For the text-containing cell, return its midpoint in [x, y] coordinate format. 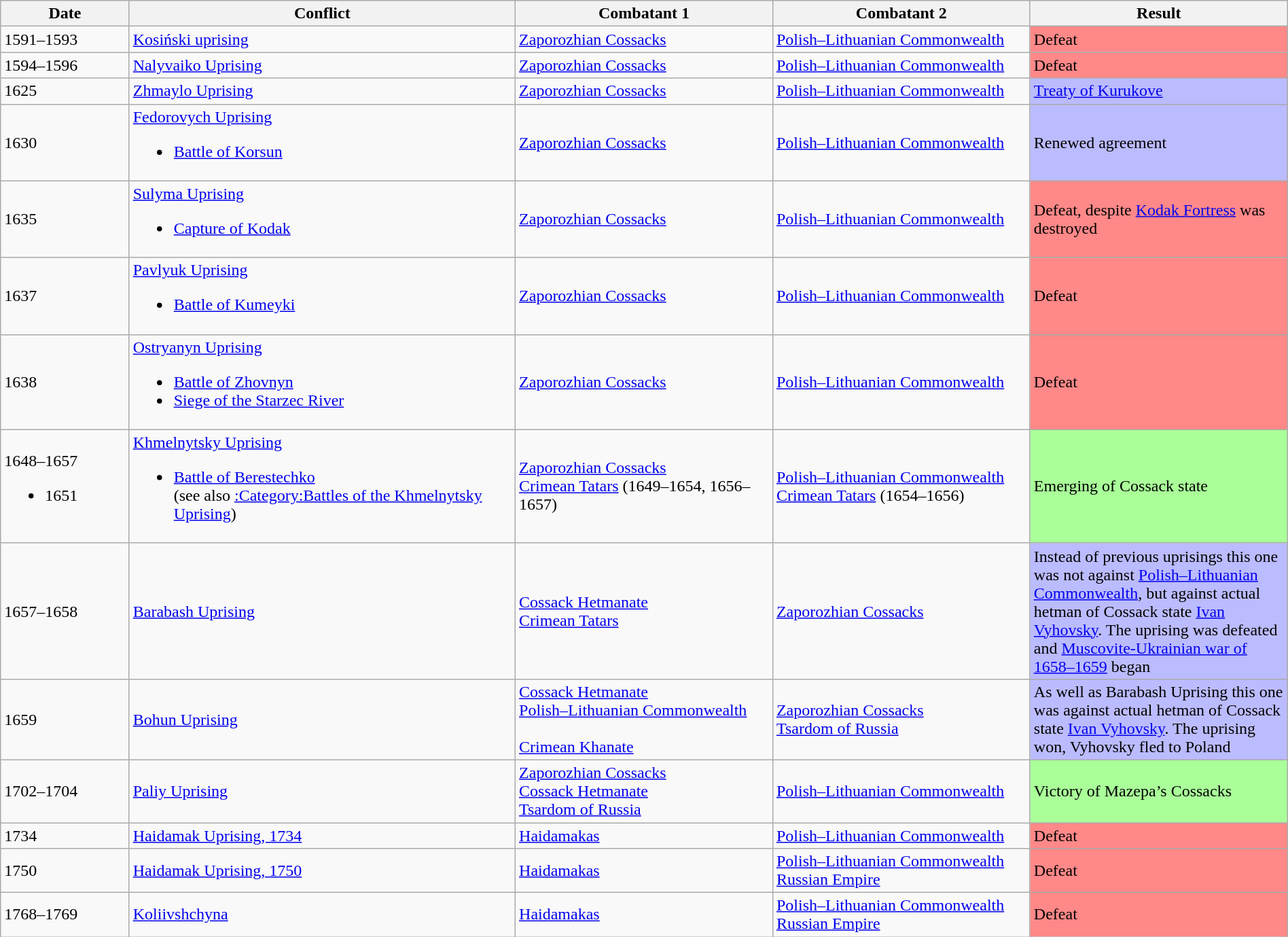
1768–1769 [65, 915]
Polish–Lithuanian Commonwealth Crimean Tatars (1654–1656) [901, 487]
1638 [65, 382]
Zaporozhian Cossacks Cossack Hetmanate Tsardom of Russia [644, 791]
1648–16571651 [65, 487]
1637 [65, 296]
1734 [65, 835]
1659 [65, 719]
Zaporozhian Cossacks Tsardom of Russia [901, 719]
Nalyvaiko Uprising [322, 65]
Haidamak Uprising, 1750 [322, 871]
1635 [65, 219]
Khmelnytsky UprisingBattle of Berestechko (see also :Category:Battles of the Khmelnytsky Uprising) [322, 487]
Koliivshchyna [322, 915]
Zhmaylo Uprising [322, 91]
Haidamak Uprising, 1734 [322, 835]
Pavlyuk UprisingBattle of Kumeyki [322, 296]
Ostryanyn UprisingBattle of ZhovnynSiege of the Starzec River [322, 382]
Combatant 1 [644, 14]
1702–1704 [65, 791]
Emerging of Cossack state [1159, 487]
Fedorovych UprisingBattle of Korsun [322, 143]
Cossack Hetmanate Polish–Lithuanian Commonwealth Crimean Khanate [644, 719]
Combatant 2 [901, 14]
1625 [65, 91]
Conflict [322, 14]
Defeat, despite Kodak Fortress was destroyed [1159, 219]
1657–1658 [65, 611]
Result [1159, 14]
Treaty of Kurukove [1159, 91]
As well as Barabash Uprising this one was against actual hetman of Cossack state Ivan Vyhovsky. The uprising won, Vyhovsky fled to Poland [1159, 719]
Zaporozhian Cossacks Crimean Tatars (1649–1654, 1656–1657) [644, 487]
Sulyma UprisingCapture of Kodak [322, 219]
1750 [65, 871]
1630 [65, 143]
Renewed agreement [1159, 143]
1594–1596 [65, 65]
1591–1593 [65, 39]
Victory of Mazepa’s Cossacks [1159, 791]
Bohun Uprising [322, 719]
Barabash Uprising [322, 611]
Date [65, 14]
Cossack Hetmanate Crimean Tatars [644, 611]
Kosiński uprising [322, 39]
Paliy Uprising [322, 791]
